Search for the cell housing the specified text and yield its [x, y] center coordinate. 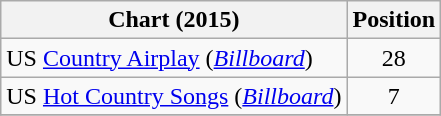
Chart (2015) [174, 20]
US Hot Country Songs (Billboard) [174, 96]
28 [394, 58]
Position [394, 20]
7 [394, 96]
US Country Airplay (Billboard) [174, 58]
